Scan for the cell matching the given text and deliver its (X, Y) coordinate at center. 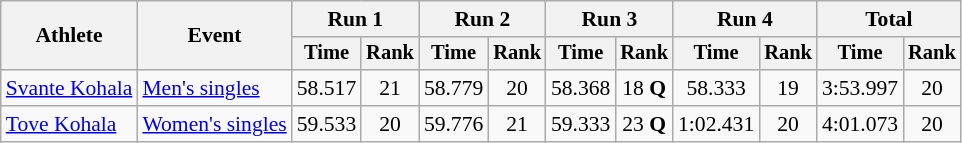
Svante Kohala (70, 88)
Tove Kohala (70, 124)
58.779 (454, 88)
Men's singles (214, 88)
Women's singles (214, 124)
Athlete (70, 36)
58.517 (326, 88)
58.333 (716, 88)
Run 4 (745, 19)
59.333 (580, 124)
Run 3 (610, 19)
19 (788, 88)
3:53.997 (860, 88)
Total (889, 19)
18 Q (644, 88)
1:02.431 (716, 124)
23 Q (644, 124)
59.776 (454, 124)
Event (214, 36)
4:01.073 (860, 124)
Run 1 (356, 19)
58.368 (580, 88)
59.533 (326, 124)
Run 2 (482, 19)
